Extract the (x, y) coordinate from the center of the cell holding the provided text.  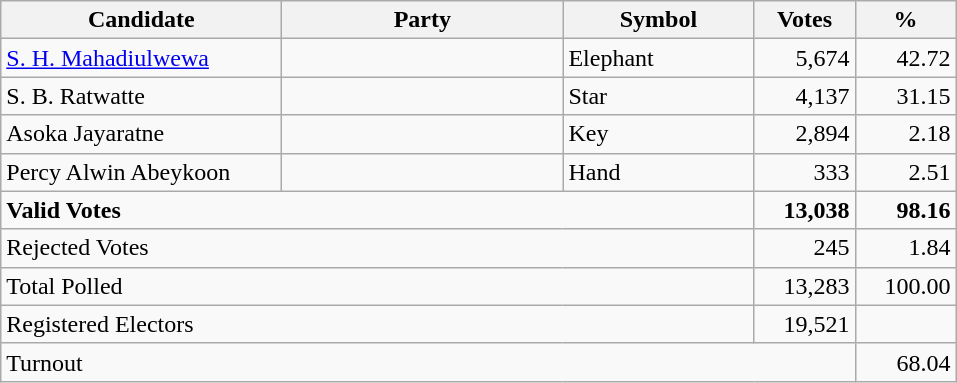
2.51 (906, 172)
S. B. Ratwatte (142, 96)
S. H. Mahadiulwewa (142, 58)
98.16 (906, 210)
Star (658, 96)
Percy Alwin Abeykoon (142, 172)
Hand (658, 172)
Symbol (658, 20)
Rejected Votes (378, 248)
Valid Votes (378, 210)
% (906, 20)
Elephant (658, 58)
245 (804, 248)
Key (658, 134)
31.15 (906, 96)
Turnout (428, 362)
42.72 (906, 58)
Asoka Jayaratne (142, 134)
Registered Electors (378, 324)
333 (804, 172)
Total Polled (378, 286)
5,674 (804, 58)
Party (422, 20)
100.00 (906, 286)
13,283 (804, 286)
4,137 (804, 96)
68.04 (906, 362)
1.84 (906, 248)
Candidate (142, 20)
13,038 (804, 210)
2,894 (804, 134)
19,521 (804, 324)
2.18 (906, 134)
Votes (804, 20)
